Pinpoint the cell where the given text exists, returning its [X, Y] midpoint coordinate. 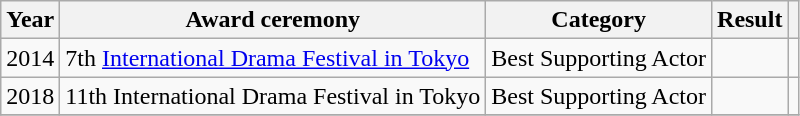
11th International Drama Festival in Tokyo [273, 96]
7th International Drama Festival in Tokyo [273, 58]
2018 [30, 96]
Result [750, 20]
Award ceremony [273, 20]
2014 [30, 58]
Year [30, 20]
Category [599, 20]
